Provide the [X, Y] coordinate of the cell's center where the given text is located.  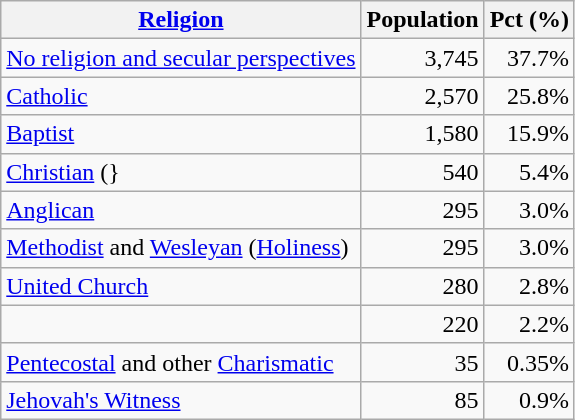
Baptist [181, 134]
Population [422, 20]
Christian (} [181, 172]
Pentecostal and other Charismatic [181, 362]
37.7% [529, 58]
Religion [181, 20]
2.8% [529, 286]
United Church [181, 286]
0.35% [529, 362]
Methodist and Wesleyan (Holiness) [181, 248]
Jehovah's Witness [181, 400]
540 [422, 172]
220 [422, 324]
1,580 [422, 134]
Anglican [181, 210]
0.9% [529, 400]
15.9% [529, 134]
3,745 [422, 58]
35 [422, 362]
5.4% [529, 172]
280 [422, 286]
2,570 [422, 96]
25.8% [529, 96]
85 [422, 400]
2.2% [529, 324]
Pct (%) [529, 20]
Catholic [181, 96]
No religion and secular perspectives [181, 58]
